Determine the (x, y) coordinate at the center of the cell enclosing the given text.  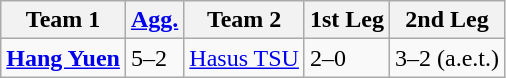
Hasus TSU (244, 58)
2–0 (346, 58)
5–2 (154, 58)
1st Leg (346, 20)
3–2 (a.e.t.) (448, 58)
2nd Leg (448, 20)
Team 2 (244, 20)
Team 1 (64, 20)
Agg. (154, 20)
Hang Yuen (64, 58)
